Pinpoint the cell where the given text exists, returning its [x, y] midpoint coordinate. 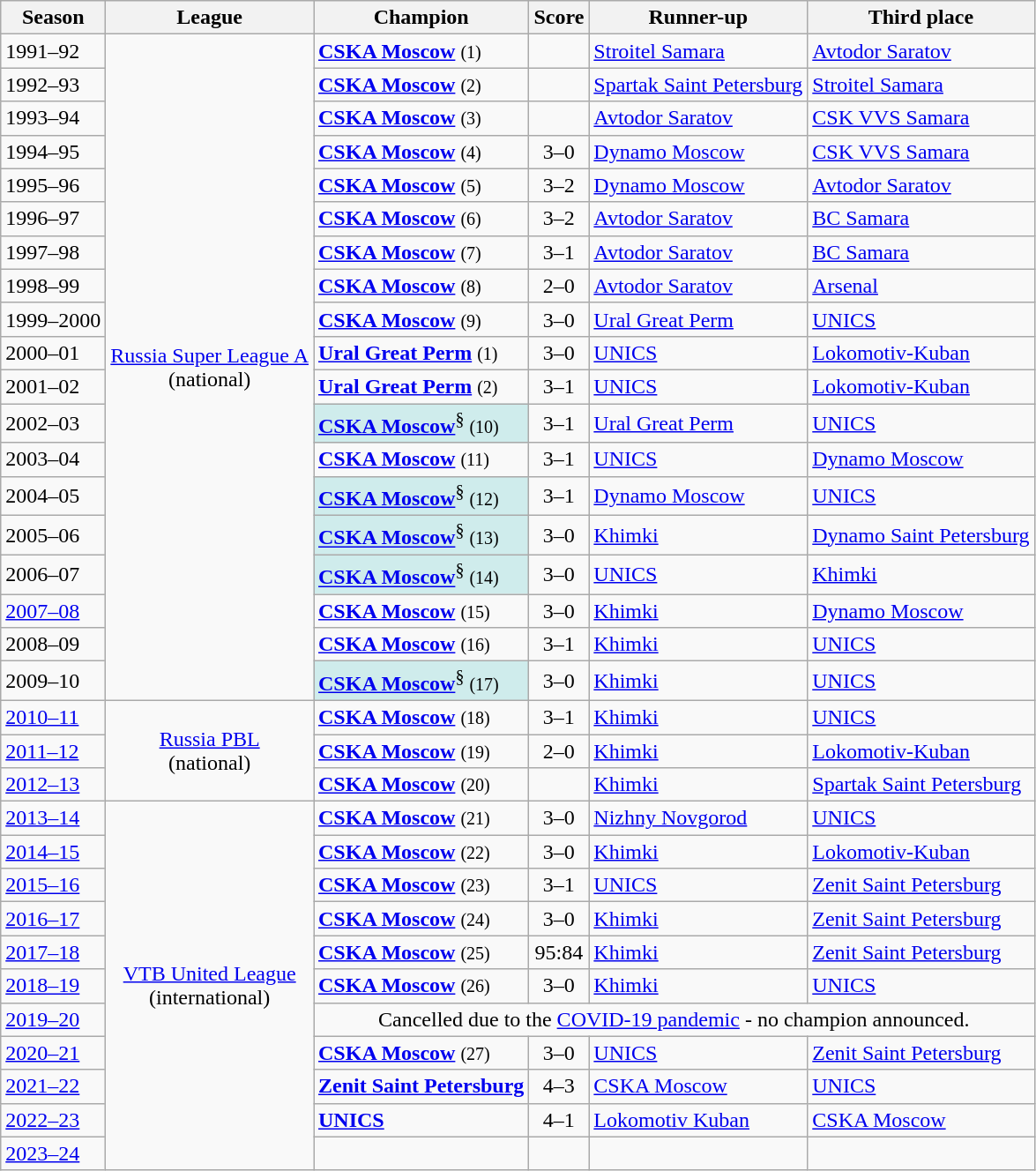
Ural Great Perm (1) [421, 353]
1996–97 [53, 219]
Third place [920, 18]
CSKA Moscow (20) [421, 785]
2001–02 [53, 386]
2013–14 [53, 818]
CSKA Moscow (4) [421, 152]
Champion [421, 18]
Arsenal [920, 286]
League [210, 18]
2010–11 [53, 717]
1993–94 [53, 118]
Runner-up [698, 18]
1991–92 [53, 51]
CSKA Moscow§ (12) [421, 496]
CSKA Moscow (15) [421, 611]
CSKA Moscow (2) [421, 85]
Season [53, 18]
2014–15 [53, 852]
CSKA Moscow (24) [421, 919]
2023–24 [53, 1153]
Lokomotiv Kuban [698, 1120]
2000–01 [53, 353]
Russia PBL (national) [210, 750]
2017–18 [53, 952]
2007–08 [53, 611]
CSKA Moscow§ (14) [421, 575]
CSKA Moscow (9) [421, 319]
CSKA Moscow§ (13) [421, 536]
CSKA Moscow (7) [421, 252]
1998–99 [53, 286]
1999–2000 [53, 319]
Cancelled due to the COVID-19 pandemic - no champion announced. [675, 1019]
2003–04 [53, 459]
Ural Great Perm (2) [421, 386]
2012–13 [53, 785]
CSKA Moscow (6) [421, 219]
1995–96 [53, 185]
1994–95 [53, 152]
CSKA Moscow (23) [421, 885]
CSKA Moscow (25) [421, 952]
CSKA Moscow§ (10) [421, 423]
CSKA Moscow (11) [421, 459]
CSKA Moscow (26) [421, 986]
Score [559, 18]
Nizhny Novgorod [698, 818]
2018–19 [53, 986]
CSKA Moscow§ (17) [421, 681]
2022–23 [53, 1120]
Dynamo Saint Petersburg [920, 536]
CSKA Moscow (16) [421, 645]
2021–22 [53, 1086]
2019–20 [53, 1019]
CSKA Moscow (1) [421, 51]
CSKA Moscow (8) [421, 286]
CSKA Moscow (21) [421, 818]
CSKA Moscow (3) [421, 118]
2009–10 [53, 681]
2011–12 [53, 751]
CSKA Moscow (18) [421, 717]
2002–03 [53, 423]
2008–09 [53, 645]
95:84 [559, 952]
CSKA Moscow (27) [421, 1053]
4–3 [559, 1086]
1992–93 [53, 85]
Russia Super League A (national) [210, 368]
2006–07 [53, 575]
2004–05 [53, 496]
CSKA Moscow (22) [421, 852]
4–1 [559, 1120]
2005–06 [53, 536]
1997–98 [53, 252]
CSKA Moscow (19) [421, 751]
2015–16 [53, 885]
2016–17 [53, 919]
CSKA Moscow (5) [421, 185]
2020–21 [53, 1053]
VTB United League (international) [210, 986]
